Identify which cell holds the provided text, then report its (x, y) central coordinate. 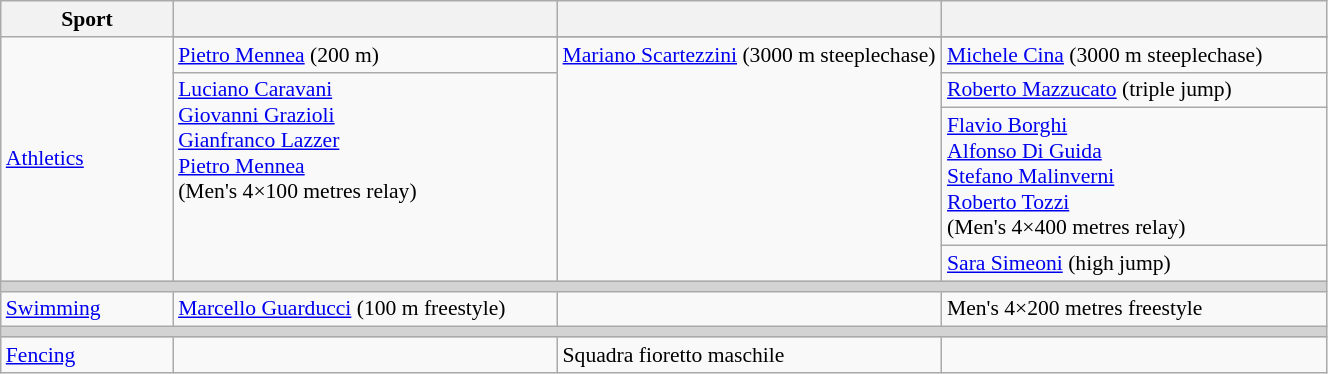
Athletics (87, 159)
Roberto Mazzucato (triple jump) (1134, 90)
Squadra fioretto maschile (750, 355)
Sara Simeoni (high jump) (1134, 264)
Luciano CaravaniGiovanni GrazioliGianfranco LazzerPietro Mennea(Men's 4×100 metres relay) (365, 176)
Flavio BorghiAlfonso Di GuidaStefano MalinverniRoberto Tozzi(Men's 4×400 metres relay) (1134, 177)
Swimming (87, 309)
Mariano Scartezzini (3000 m steeplechase) (750, 159)
Men's 4×200 metres freestyle (1134, 309)
Fencing (87, 355)
Michele Cina (3000 m steeplechase) (1134, 55)
Pietro Mennea (200 m) (365, 55)
Sport (87, 19)
Marcello Guarducci (100 m freestyle) (365, 309)
